Provide the [X, Y] coordinate of the cell's center where the given text is located.  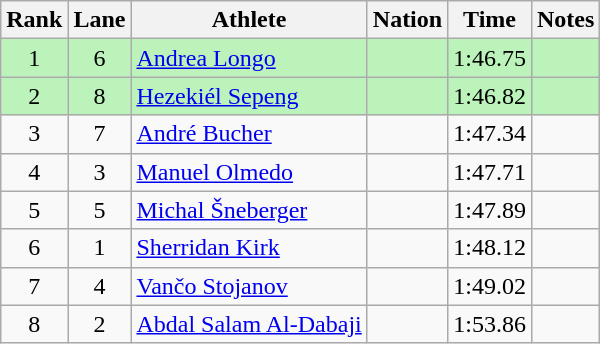
Sherridan Kirk [249, 248]
1:48.12 [490, 248]
1:46.75 [490, 58]
Abdal Salam Al-Dabaji [249, 324]
Time [490, 20]
André Bucher [249, 134]
1:47.34 [490, 134]
1:53.86 [490, 324]
Notes [565, 20]
Michal Šneberger [249, 210]
1:49.02 [490, 286]
Nation [407, 20]
Hezekiél Sepeng [249, 96]
Andrea Longo [249, 58]
Lane [100, 20]
Manuel Olmedo [249, 172]
Vančo Stojanov [249, 286]
1:47.71 [490, 172]
Athlete [249, 20]
Rank [34, 20]
1:47.89 [490, 210]
1:46.82 [490, 96]
